Capture the cell that displays the provided text and extract its (x, y) central coordinate. 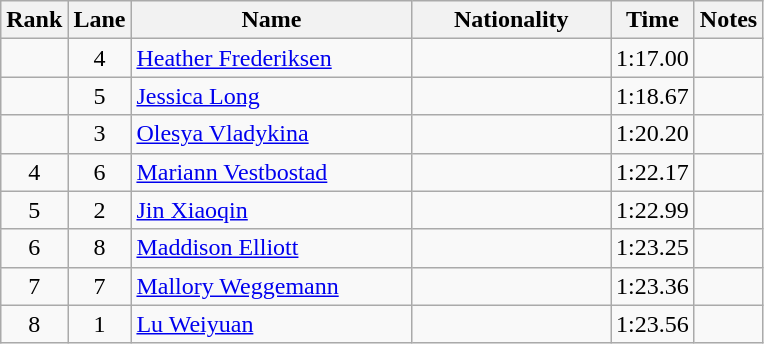
Lane (100, 20)
Name (272, 20)
2 (100, 210)
1:23.36 (653, 286)
1:17.00 (653, 58)
Maddison Elliott (272, 248)
1:20.20 (653, 134)
Mariann Vestbostad (272, 172)
Jessica Long (272, 96)
1:22.99 (653, 210)
Notes (728, 20)
Nationality (512, 20)
Jin Xiaoqin (272, 210)
Olesya Vladykina (272, 134)
Lu Weiyuan (272, 324)
Time (653, 20)
Mallory Weggemann (272, 286)
3 (100, 134)
1:23.56 (653, 324)
1:22.17 (653, 172)
1:23.25 (653, 248)
1 (100, 324)
Heather Frederiksen (272, 58)
Rank (34, 20)
1:18.67 (653, 96)
